Extract the (x, y) coordinate from the center of the cell holding the provided text.  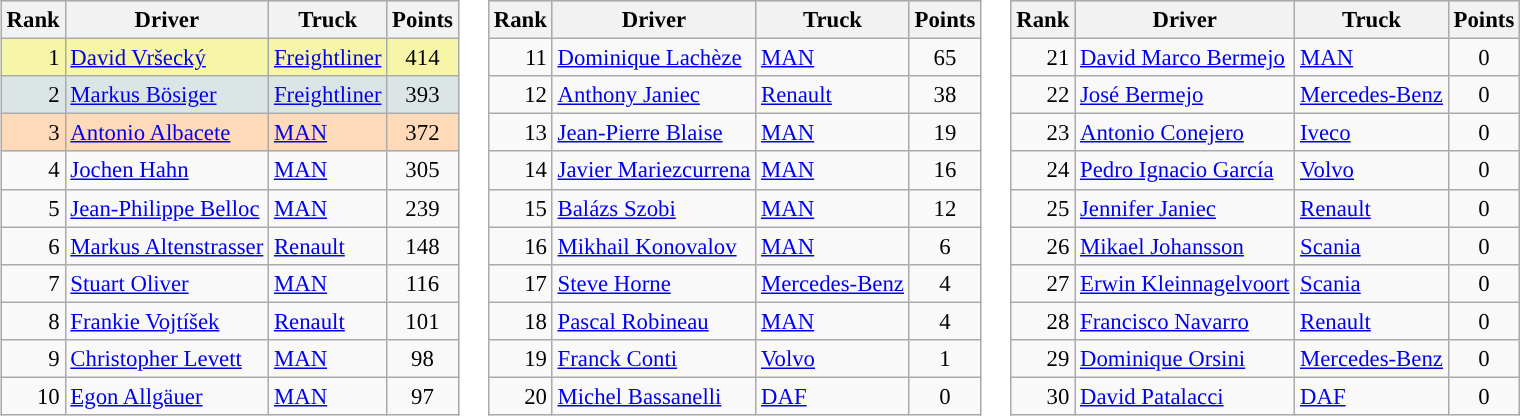
Francisco Navarro (1185, 321)
14 (520, 170)
Anthony Janiec (654, 95)
Dominique Lachèze (654, 58)
26 (1043, 246)
Stuart Oliver (167, 283)
98 (422, 358)
393 (422, 95)
2 (33, 95)
Markus Bösiger (167, 95)
24 (1043, 170)
Javier Mariezcurrena (654, 170)
7 (33, 283)
Markus Altenstrasser (167, 246)
20 (520, 396)
Pedro Ignacio García (1185, 170)
5 (33, 208)
Frankie Vojtíšek (167, 321)
Christopher Levett (167, 358)
Michel Bassanelli (654, 396)
Jean-Pierre Blaise (654, 133)
David Vršecký (167, 58)
17 (520, 283)
30 (1043, 396)
29 (1043, 358)
3 (33, 133)
18 (520, 321)
148 (422, 246)
101 (422, 321)
José Bermejo (1185, 95)
65 (944, 58)
Mikael Johansson (1185, 246)
414 (422, 58)
Franck Conti (654, 358)
21 (1043, 58)
Dominique Orsini (1185, 358)
Pascal Robineau (654, 321)
Mikhail Konovalov (654, 246)
Egon Allgäuer (167, 396)
27 (1043, 283)
10 (33, 396)
372 (422, 133)
Balázs Szobi (654, 208)
Jochen Hahn (167, 170)
11 (520, 58)
David Marco Bermejo (1185, 58)
Antonio Albacete (167, 133)
Erwin Kleinnagelvoort (1185, 283)
38 (944, 95)
23 (1043, 133)
97 (422, 396)
239 (422, 208)
Jennifer Janiec (1185, 208)
8 (33, 321)
Iveco (1372, 133)
9 (33, 358)
Antonio Conejero (1185, 133)
116 (422, 283)
Steve Horne (654, 283)
22 (1043, 95)
David Patalacci (1185, 396)
13 (520, 133)
28 (1043, 321)
15 (520, 208)
305 (422, 170)
25 (1043, 208)
Jean-Philippe Belloc (167, 208)
